Detect which cell encompasses the target text, then output its [X, Y] center coordinate. 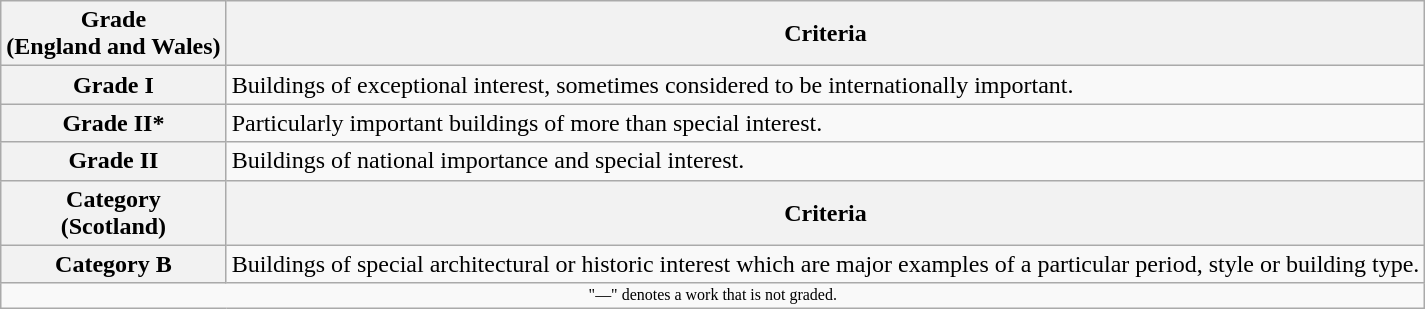
Grade II* [114, 123]
Grade I [114, 85]
Buildings of national importance and special interest. [826, 161]
Particularly important buildings of more than special interest. [826, 123]
Grade II [114, 161]
"—" denotes a work that is not graded. [713, 295]
Category(Scotland) [114, 212]
Grade(England and Wales) [114, 34]
Category B [114, 264]
Buildings of special architectural or historic interest which are major examples of a particular period, style or building type. [826, 264]
Buildings of exceptional interest, sometimes considered to be internationally important. [826, 85]
